Return (X, Y) of the center of cell containing provided text 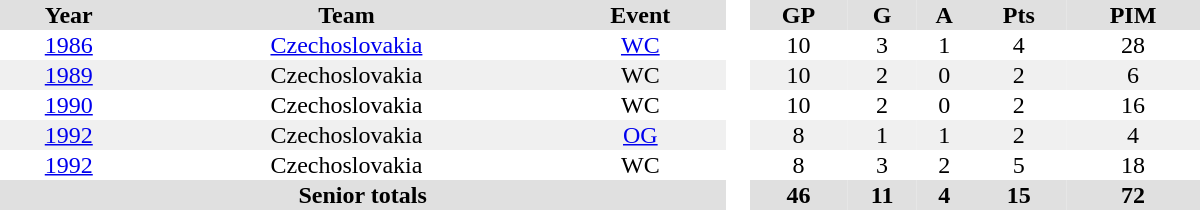
Year (69, 15)
28 (1133, 45)
46 (799, 195)
A (944, 15)
Event (640, 15)
18 (1133, 165)
16 (1133, 105)
OG (640, 135)
Senior totals (362, 195)
1989 (69, 75)
G (882, 15)
PIM (1133, 15)
Team (347, 15)
5 (1019, 165)
6 (1133, 75)
Pts (1019, 15)
GP (799, 15)
1986 (69, 45)
1990 (69, 105)
11 (882, 195)
72 (1133, 195)
15 (1019, 195)
